Locate the cell with the specified text and output its (X, Y) center coordinate. 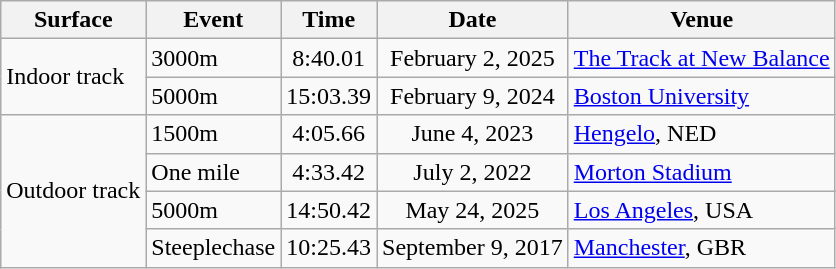
September 9, 2017 (473, 248)
The Track at New Balance (702, 58)
Boston University (702, 96)
Morton Stadium (702, 172)
Los Angeles, USA (702, 210)
8:40.01 (329, 58)
1500m (214, 134)
Date (473, 20)
4:05.66 (329, 134)
15:03.39 (329, 96)
3000m (214, 58)
Hengelo, NED (702, 134)
Steeplechase (214, 248)
February 2, 2025 (473, 58)
Manchester, GBR (702, 248)
Indoor track (74, 77)
July 2, 2022 (473, 172)
Time (329, 20)
Outdoor track (74, 191)
June 4, 2023 (473, 134)
4:33.42 (329, 172)
Surface (74, 20)
February 9, 2024 (473, 96)
Venue (702, 20)
May 24, 2025 (473, 210)
14:50.42 (329, 210)
10:25.43 (329, 248)
One mile (214, 172)
Event (214, 20)
